For the text-containing cell, return its midpoint in (X, Y) coordinate format. 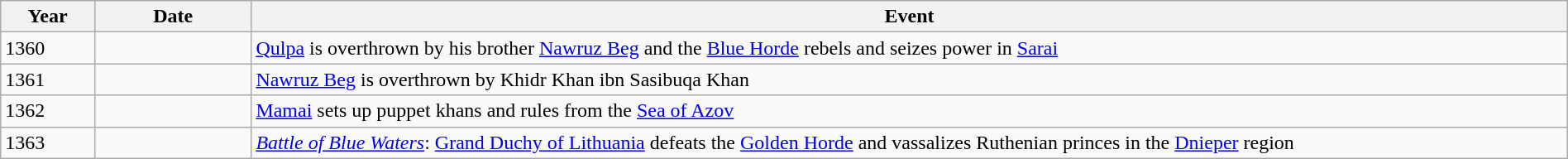
1363 (48, 142)
Event (910, 17)
Qulpa is overthrown by his brother Nawruz Beg and the Blue Horde rebels and seizes power in Sarai (910, 48)
1361 (48, 79)
Nawruz Beg is overthrown by Khidr Khan ibn Sasibuqa Khan (910, 79)
Mamai sets up puppet khans and rules from the Sea of Azov (910, 111)
Year (48, 17)
1360 (48, 48)
Date (172, 17)
1362 (48, 111)
Battle of Blue Waters: Grand Duchy of Lithuania defeats the Golden Horde and vassalizes Ruthenian princes in the Dnieper region (910, 142)
